Scan for the cell matching the given text and deliver its (X, Y) coordinate at center. 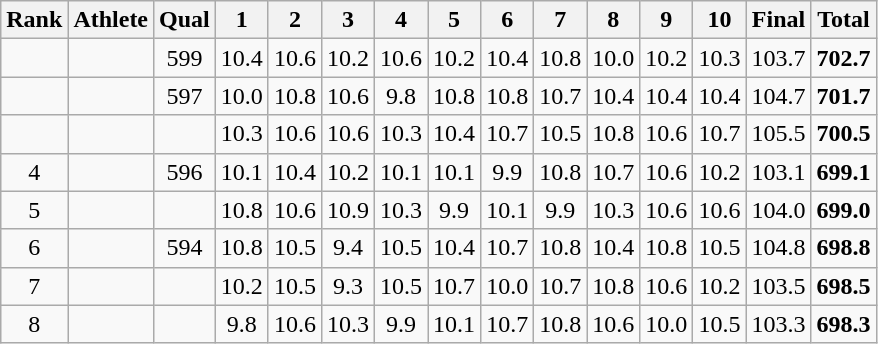
698.8 (844, 248)
599 (185, 58)
Total (844, 20)
Athlete (111, 20)
702.7 (844, 58)
698.3 (844, 324)
9 (666, 20)
594 (185, 248)
103.1 (778, 172)
103.5 (778, 286)
701.7 (844, 96)
103.7 (778, 58)
10 (720, 20)
699.0 (844, 210)
Final (778, 20)
2 (294, 20)
104.0 (778, 210)
700.5 (844, 134)
Qual (185, 20)
9.4 (348, 248)
3 (348, 20)
597 (185, 96)
9.3 (348, 286)
104.7 (778, 96)
10.9 (348, 210)
596 (185, 172)
103.3 (778, 324)
699.1 (844, 172)
698.5 (844, 286)
105.5 (778, 134)
104.8 (778, 248)
1 (242, 20)
Rank (34, 20)
